Pinpoint the cell where the given text exists, returning its [X, Y] midpoint coordinate. 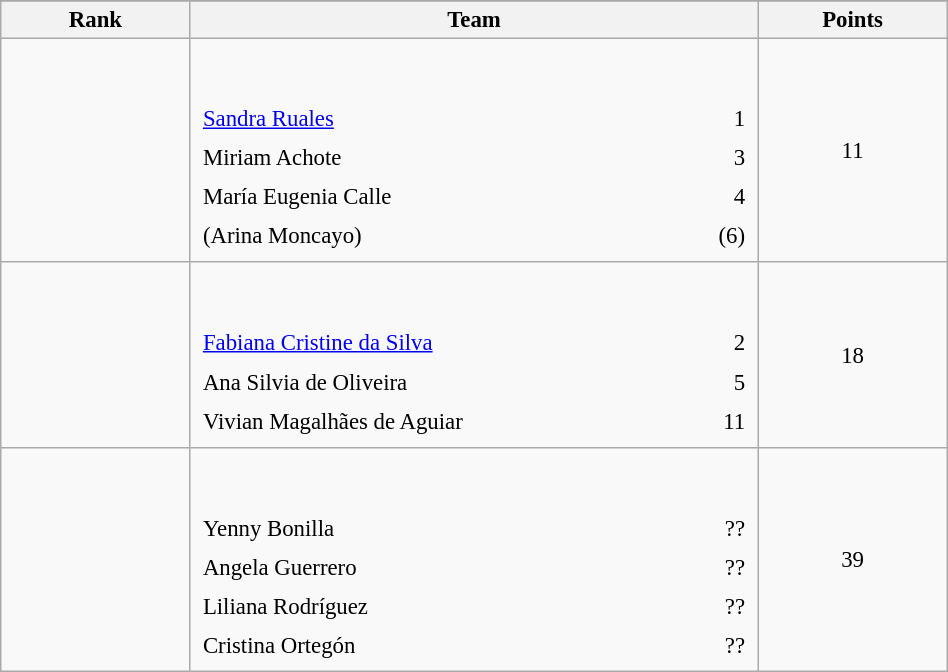
Rank [96, 20]
Miriam Achote [430, 158]
18 [852, 354]
Angela Guerrero [432, 567]
Liliana Rodríguez [432, 606]
3 [708, 158]
(6) [708, 236]
Yenny Bonilla ?? Angela Guerrero ?? Liliana Rodríguez ?? Cristina Ortegón ?? [474, 559]
Ana Silvia de Oliveira [444, 382]
4 [708, 197]
Team [474, 20]
Vivian Magalhães de Aguiar [444, 421]
1 [708, 119]
Yenny Bonilla [432, 528]
39 [852, 559]
Fabiana Cristine da Silva [444, 343]
2 [722, 343]
Sandra Ruales 1 Miriam Achote 3 María Eugenia Calle 4 (Arina Moncayo) (6) [474, 151]
Points [852, 20]
María Eugenia Calle [430, 197]
Cristina Ortegón [432, 645]
Fabiana Cristine da Silva 2 Ana Silvia de Oliveira 5 Vivian Magalhães de Aguiar 11 [474, 354]
(Arina Moncayo) [430, 236]
5 [722, 382]
Sandra Ruales [430, 119]
